Scan for the cell matching the given text and deliver its [X, Y] coordinate at center. 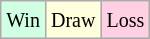
Loss [126, 20]
Draw [72, 20]
Win [24, 20]
